Determine the [X, Y] coordinate at the center of the cell enclosing the given text.  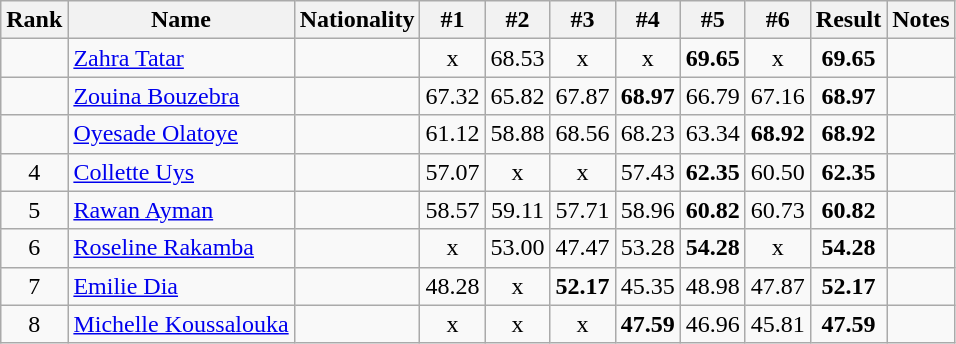
58.57 [452, 210]
Roseline Rakamba [181, 248]
61.12 [452, 134]
Rawan Ayman [181, 210]
Zouina Bouzebra [181, 96]
Oyesade Olatoye [181, 134]
Rank [34, 20]
65.82 [518, 96]
Michelle Koussalouka [181, 324]
#5 [712, 20]
47.47 [582, 248]
#2 [518, 20]
Emilie Dia [181, 286]
Result [848, 20]
68.53 [518, 58]
#1 [452, 20]
57.71 [582, 210]
68.56 [582, 134]
48.28 [452, 286]
7 [34, 286]
58.96 [648, 210]
45.35 [648, 286]
66.79 [712, 96]
47.87 [778, 286]
59.11 [518, 210]
53.00 [518, 248]
60.50 [778, 172]
#3 [582, 20]
60.73 [778, 210]
67.16 [778, 96]
Notes [921, 20]
68.23 [648, 134]
46.96 [712, 324]
5 [34, 210]
#6 [778, 20]
53.28 [648, 248]
67.87 [582, 96]
Name [181, 20]
63.34 [712, 134]
Collette Uys [181, 172]
48.98 [712, 286]
67.32 [452, 96]
4 [34, 172]
45.81 [778, 324]
57.43 [648, 172]
57.07 [452, 172]
Nationality [357, 20]
8 [34, 324]
58.88 [518, 134]
Zahra Tatar [181, 58]
#4 [648, 20]
6 [34, 248]
